Search for the cell housing the specified text and yield its [x, y] center coordinate. 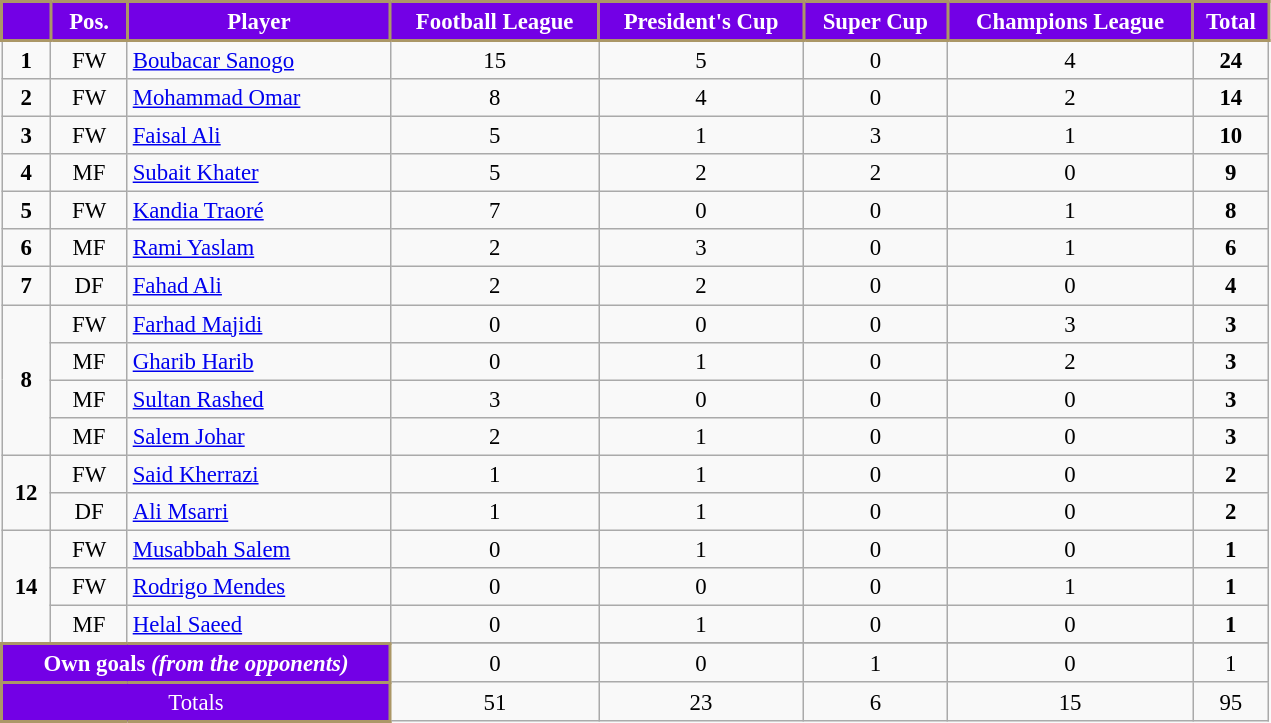
Football League [495, 22]
Super Cup [875, 22]
Rodrigo Mendes [258, 587]
51 [495, 702]
12 [26, 492]
Subait Khater [258, 173]
Farhad Majidi [258, 324]
Pos. [90, 22]
10 [1231, 136]
Mohammad Omar [258, 98]
Ali Msarri [258, 512]
Kandia Traoré [258, 211]
Own goals (from the opponents) [196, 662]
Champions League [1070, 22]
Said Kherrazi [258, 474]
Totals [196, 702]
Faisal Ali [258, 136]
Boubacar Sanogo [258, 60]
President's Cup [702, 22]
9 [1231, 173]
Total [1231, 22]
Sultan Rashed [258, 399]
Helal Saeed [258, 624]
Rami Yaslam [258, 249]
95 [1231, 702]
23 [702, 702]
Fahad Ali [258, 286]
Musabbah Salem [258, 549]
Player [258, 22]
24 [1231, 60]
Gharib Harib [258, 361]
Salem Johar [258, 436]
